Scan for the cell matching the given text and deliver its [x, y] coordinate at center. 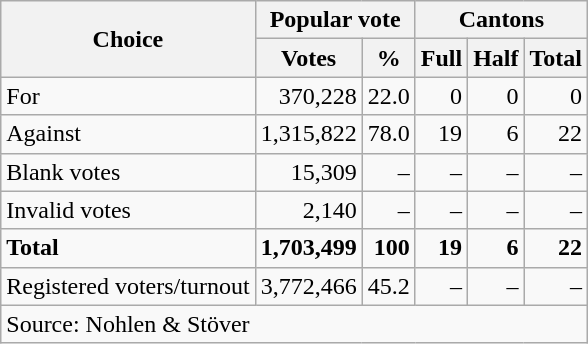
Half [496, 58]
Source: Nohlen & Stöver [294, 324]
370,228 [308, 96]
78.0 [388, 134]
1,315,822 [308, 134]
% [388, 58]
45.2 [388, 286]
22.0 [388, 96]
Votes [308, 58]
1,703,499 [308, 248]
Blank votes [128, 172]
For [128, 96]
Cantons [501, 20]
15,309 [308, 172]
Invalid votes [128, 210]
Choice [128, 39]
Full [441, 58]
Against [128, 134]
2,140 [308, 210]
100 [388, 248]
Registered voters/turnout [128, 286]
3,772,466 [308, 286]
Popular vote [335, 20]
